Locate the cell with the specified text and output its [X, Y] center coordinate. 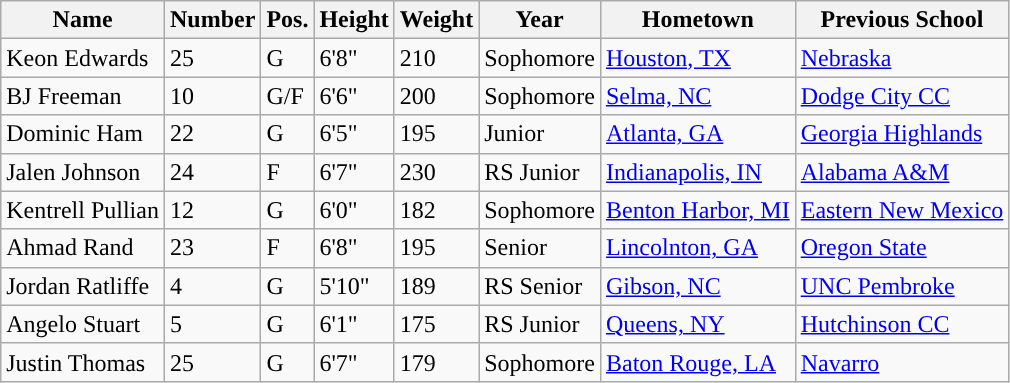
BJ Freeman [83, 96]
Name [83, 20]
G/F [288, 96]
Dodge City CC [902, 96]
Keon Edwards [83, 58]
Selma, NC [698, 96]
Ahmad Rand [83, 248]
Pos. [288, 20]
Navarro [902, 362]
Number [212, 20]
RS Senior [540, 286]
Angelo Stuart [83, 324]
UNC Pembroke [902, 286]
Jalen Johnson [83, 172]
Justin Thomas [83, 362]
6'0" [354, 210]
Gibson, NC [698, 286]
Indianapolis, IN [698, 172]
Weight [436, 20]
179 [436, 362]
210 [436, 58]
5 [212, 324]
Eastern New Mexico [902, 210]
189 [436, 286]
Jordan Ratliffe [83, 286]
Senior [540, 248]
Oregon State [902, 248]
4 [212, 286]
Queens, NY [698, 324]
230 [436, 172]
23 [212, 248]
182 [436, 210]
Atlanta, GA [698, 134]
12 [212, 210]
Benton Harbor, MI [698, 210]
Lincolnton, GA [698, 248]
Kentrell Pullian [83, 210]
Houston, TX [698, 58]
Height [354, 20]
22 [212, 134]
Baton Rouge, LA [698, 362]
Year [540, 20]
175 [436, 324]
Hometown [698, 20]
6'5" [354, 134]
5'10" [354, 286]
Hutchinson CC [902, 324]
24 [212, 172]
Dominic Ham [83, 134]
6'1" [354, 324]
Alabama A&M [902, 172]
6'6" [354, 96]
200 [436, 96]
Georgia Highlands [902, 134]
10 [212, 96]
Nebraska [902, 58]
Junior [540, 134]
Previous School [902, 20]
